Extract the [x, y] coordinate from the center of the cell holding the provided text.  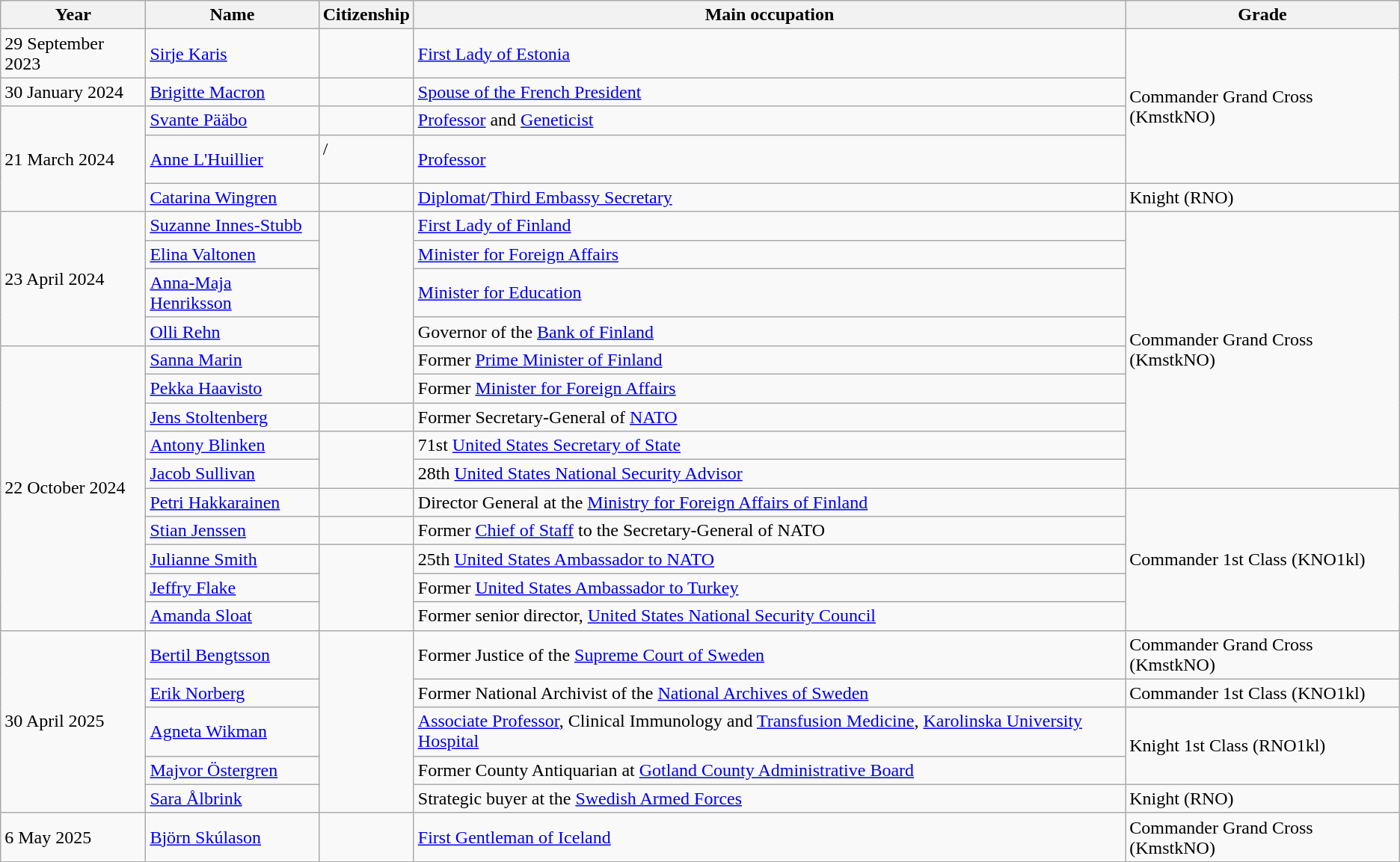
30 January 2024 [73, 92]
Former senior director, United States National Security Council [769, 616]
Olli Rehn [232, 331]
Sirje Karis [232, 54]
Bertil Bengtsson [232, 655]
Stian Jenssen [232, 531]
Sanna Marin [232, 360]
Governor of the Bank of Finland [769, 331]
Julianne Smith [232, 559]
23 April 2024 [73, 278]
Sara Ålbrink [232, 798]
Brigitte Macron [232, 92]
Grade [1262, 15]
Anna-Maja Henriksson [232, 293]
Spouse of the French President [769, 92]
Strategic buyer at the Swedish Armed Forces [769, 798]
22 October 2024 [73, 487]
Petri Hakkarainen [232, 502]
Amanda Sloat [232, 616]
Björn Skúlason [232, 837]
Svante Pääbo [232, 120]
Catarina Wingren [232, 197]
Former National Archivist of the National Archives of Sweden [769, 693]
Former United States Ambassador to Turkey [769, 588]
Citizenship [366, 15]
Elina Valtonen [232, 254]
Name [232, 15]
Former Minister for Foreign Affairs [769, 388]
30 April 2025 [73, 721]
25th United States Ambassador to NATO [769, 559]
29 September 2023 [73, 54]
Main occupation [769, 15]
Pekka Haavisto [232, 388]
First Lady of Estonia [769, 54]
Former Secretary-General of NATO [769, 416]
Anne L'Huillier [232, 158]
Associate Professor, Clinical Immunology and Transfusion Medicine, Karolinska University Hospital [769, 731]
Suzanne Innes-Stubb [232, 226]
28th United States National Security Advisor [769, 474]
Former Justice of the Supreme Court of Sweden [769, 655]
Professor [769, 158]
6 May 2025 [73, 837]
Former Prime Minister of Finland [769, 360]
Former Chief of Staff to the Secretary-General of NATO [769, 531]
Minister for Foreign Affairs [769, 254]
First Gentleman of Iceland [769, 837]
Former County Antiquarian at Gotland County Administrative Board [769, 770]
Antony Blinken [232, 446]
Director General at the Ministry for Foreign Affairs of Finland [769, 502]
Year [73, 15]
Majvor Östergren [232, 770]
Agneta Wikman [232, 731]
Professor and Geneticist [769, 120]
Jens Stoltenberg [232, 416]
First Lady of Finland [769, 226]
Minister for Education [769, 293]
71st United States Secretary of State [769, 446]
Knight 1st Class (RNO1kl) [1262, 746]
Diplomat/Third Embassy Secretary [769, 197]
Jacob Sullivan [232, 474]
21 March 2024 [73, 158]
/ [366, 158]
Erik Norberg [232, 693]
Jeffry Flake [232, 588]
